Capture the cell that displays the provided text and extract its (X, Y) central coordinate. 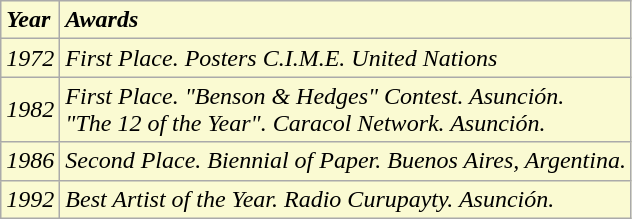
First Place. Posters C.I.M.E. United Nations (346, 58)
Best Artist of the Year. Radio Curupayty. Asunción. (346, 199)
1992 (30, 199)
Second Place. Biennial of Paper. Buenos Aires, Argentina. (346, 161)
1982 (30, 110)
1972 (30, 58)
Year (30, 20)
1986 (30, 161)
Awards (346, 20)
First Place. "Benson & Hedges" Contest. Asunción."The 12 of the Year". Caracol Network. Asunción. (346, 110)
